From the cell containing the given text, extract its center point as [x, y] coordinate. 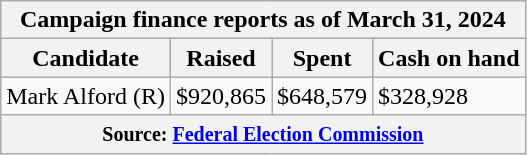
Raised [220, 58]
$648,579 [322, 96]
Mark Alford (R) [86, 96]
Campaign finance reports as of March 31, 2024 [263, 20]
Candidate [86, 58]
$920,865 [220, 96]
Spent [322, 58]
Source: Federal Election Commission [263, 134]
$328,928 [449, 96]
Cash on hand [449, 58]
